Provide the (X, Y) coordinate of the cell's center where the given text is located.  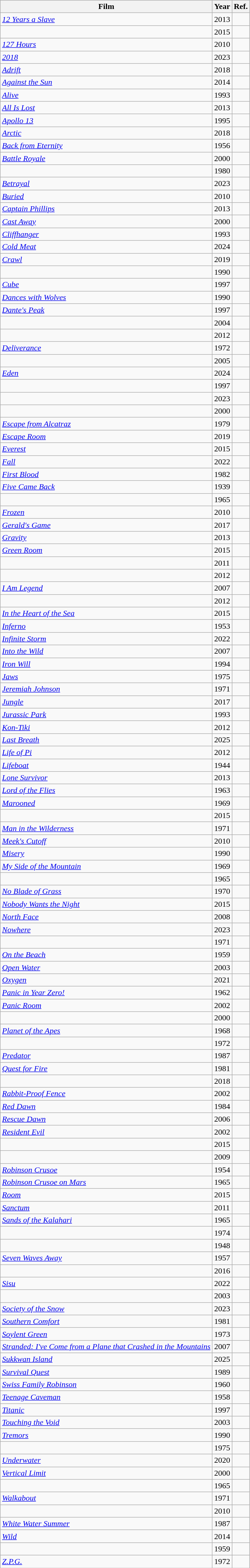
On the Beach (106, 955)
Cliffhanger (106, 234)
Teenage Caveman (106, 1397)
1962 (222, 993)
Frozen (106, 512)
Vertical Limit (106, 1473)
Sisu (106, 1283)
Dances with Wolves (106, 297)
Jurassic Park (106, 714)
Battle Royale (106, 158)
Last Breath (106, 740)
Panic in Year Zero! (106, 993)
Misery (106, 854)
Eden (106, 373)
Escape from Alcatraz (106, 424)
Lord of the Flies (106, 790)
Iron Will (106, 664)
Buried (106, 196)
Sukkwan Island (106, 1359)
1974 (222, 1233)
1956 (222, 145)
Alive (106, 95)
Swiss Family Robinson (106, 1385)
2021 (222, 980)
1948 (222, 1245)
Society of the Snow (106, 1309)
1994 (222, 664)
Tremors (106, 1435)
2016 (222, 1271)
Nobody Wants the Night (106, 904)
1984 (222, 1106)
Against the Sun (106, 82)
Escape Room (106, 436)
Sands of the Kalahari (106, 1220)
1960 (222, 1385)
Fall (106, 462)
2008 (222, 917)
Infinite Storm (106, 639)
Walkabout (106, 1498)
Cold Meat (106, 247)
Predator (106, 1056)
Back from Eternity (106, 145)
Jeremiah Johnson (106, 689)
12 Years a Slave (106, 19)
Southern Comfort (106, 1321)
1944 (222, 765)
Red Dawn (106, 1106)
127 Hours (106, 45)
Meek's Cutoff (106, 841)
Panic Room (106, 1005)
1954 (222, 1169)
Jungle (106, 702)
2004 (222, 323)
Sanctum (106, 1208)
I Am Legend (106, 588)
2009 (222, 1157)
No Blade of Grass (106, 891)
Planet of the Apes (106, 1031)
Quest for Fire (106, 1068)
Arctic (106, 133)
Five Came Back (106, 487)
Nowhere (106, 929)
2005 (222, 360)
Cast Away (106, 222)
Film (106, 7)
Life of Pi (106, 752)
1970 (222, 891)
Year (222, 7)
Touching the Void (106, 1423)
Green Room (106, 550)
Underwater (106, 1460)
Lifeboat (106, 765)
Man in the Wilderness (106, 828)
My Side of the Mountain (106, 866)
Titanic (106, 1410)
First Blood (106, 474)
Stranded: I've Come from a Plane that Crashed in the Mountains (106, 1346)
Cube (106, 285)
Apollo 13 (106, 120)
1963 (222, 790)
Robinson Crusoe (106, 1169)
1973 (222, 1334)
Seven Waves Away (106, 1258)
1995 (222, 120)
Wild (106, 1536)
Gravity (106, 537)
1957 (222, 1258)
Marooned (106, 803)
1953 (222, 626)
Robinson Crusoe on Mars (106, 1182)
Rabbit-Proof Fence (106, 1094)
Resident Evil (106, 1132)
Lone Survivor (106, 778)
White Water Summer (106, 1523)
Soylent Green (106, 1334)
Deliverance (106, 348)
Jaws (106, 677)
Into the Wild (106, 651)
2006 (222, 1119)
Survival Quest (106, 1372)
Crawl (106, 259)
Betrayal (106, 184)
Oxygen (106, 980)
Room (106, 1195)
In the Heart of the Sea (106, 613)
Kon-Tiki (106, 727)
1958 (222, 1397)
Adrift (106, 70)
Ref. (241, 7)
Z.P.G. (106, 1561)
1979 (222, 424)
1982 (222, 474)
Rescue Dawn (106, 1119)
Captain Phillips (106, 209)
1968 (222, 1031)
North Face (106, 917)
1939 (222, 487)
Open Water (106, 968)
1989 (222, 1372)
All Is Lost (106, 108)
Dante's Peak (106, 310)
Gerald's Game (106, 525)
Inferno (106, 626)
2020 (222, 1460)
Everest (106, 449)
1980 (222, 171)
